Detect which cell encompasses the target text, then output its [X, Y] center coordinate. 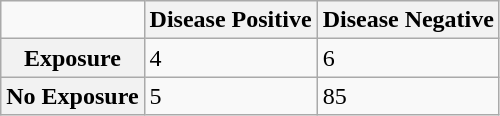
Exposure [72, 58]
No Exposure [72, 96]
Disease Positive [230, 20]
4 [230, 58]
85 [408, 96]
6 [408, 58]
Disease Negative [408, 20]
5 [230, 96]
